Detect which cell encompasses the target text, then output its (X, Y) center coordinate. 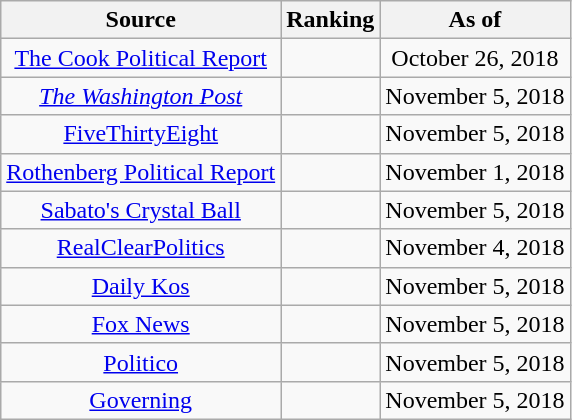
November 1, 2018 (475, 172)
Politico (141, 362)
Rothenberg Political Report (141, 172)
FiveThirtyEight (141, 134)
Governing (141, 400)
Fox News (141, 324)
The Cook Political Report (141, 58)
October 26, 2018 (475, 58)
Sabato's Crystal Ball (141, 210)
The Washington Post (141, 96)
November 4, 2018 (475, 248)
Daily Kos (141, 286)
As of (475, 20)
Ranking (330, 20)
RealClearPolitics (141, 248)
Source (141, 20)
